Identify which cell holds the provided text, then report its (X, Y) central coordinate. 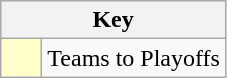
Teams to Playoffs (134, 58)
Key (114, 20)
